Scan for the cell matching the given text and deliver its [x, y] coordinate at center. 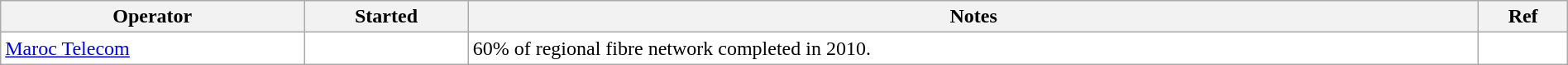
Notes [973, 17]
60% of regional fibre network completed in 2010. [973, 48]
Maroc Telecom [152, 48]
Ref [1523, 17]
Operator [152, 17]
Started [386, 17]
